Pinpoint the cell where the given text exists, returning its (X, Y) midpoint coordinate. 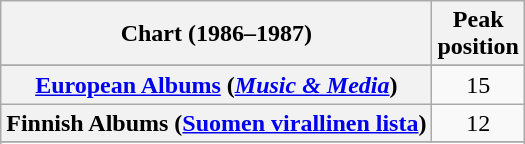
European Albums (Music & Media) (216, 85)
Chart (1986–1987) (216, 34)
12 (478, 123)
15 (478, 85)
Peakposition (478, 34)
Finnish Albums (Suomen virallinen lista) (216, 123)
